Scan for the cell matching the given text and deliver its (x, y) coordinate at center. 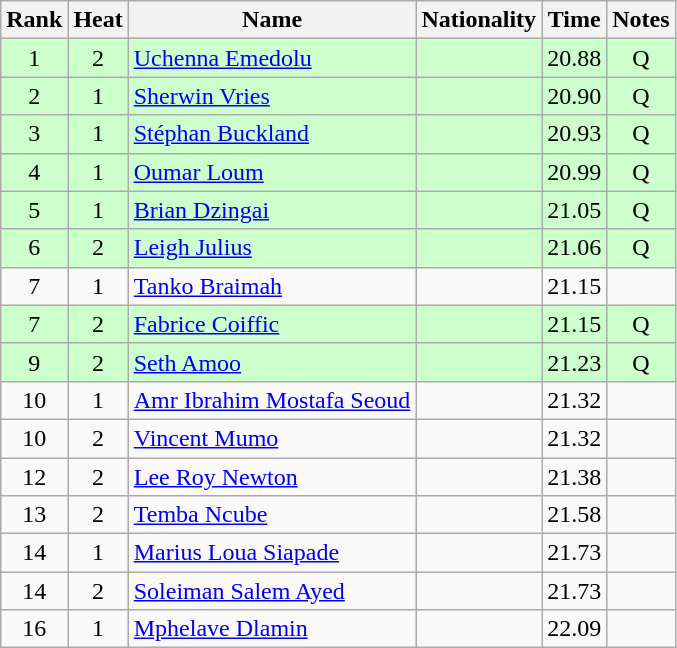
21.06 (574, 248)
4 (34, 172)
Vincent Mumo (272, 438)
Lee Roy Newton (272, 477)
6 (34, 248)
Soleiman Salem Ayed (272, 591)
Temba Ncube (272, 515)
Mphelave Dlamin (272, 629)
22.09 (574, 629)
Fabrice Coiffic (272, 324)
20.90 (574, 96)
Brian Dzingai (272, 210)
Notes (641, 20)
5 (34, 210)
Rank (34, 20)
20.93 (574, 134)
Seth Amoo (272, 362)
21.38 (574, 477)
3 (34, 134)
Amr Ibrahim Mostafa Seoud (272, 400)
9 (34, 362)
20.99 (574, 172)
Uchenna Emedolu (272, 58)
Sherwin Vries (272, 96)
Leigh Julius (272, 248)
20.88 (574, 58)
21.05 (574, 210)
Oumar Loum (272, 172)
13 (34, 515)
Nationality (479, 20)
12 (34, 477)
21.23 (574, 362)
Stéphan Buckland (272, 134)
16 (34, 629)
Name (272, 20)
Heat (98, 20)
Tanko Braimah (272, 286)
21.58 (574, 515)
Marius Loua Siapade (272, 553)
Time (574, 20)
